Extract the [X, Y] coordinate from the center of the cell holding the provided text.  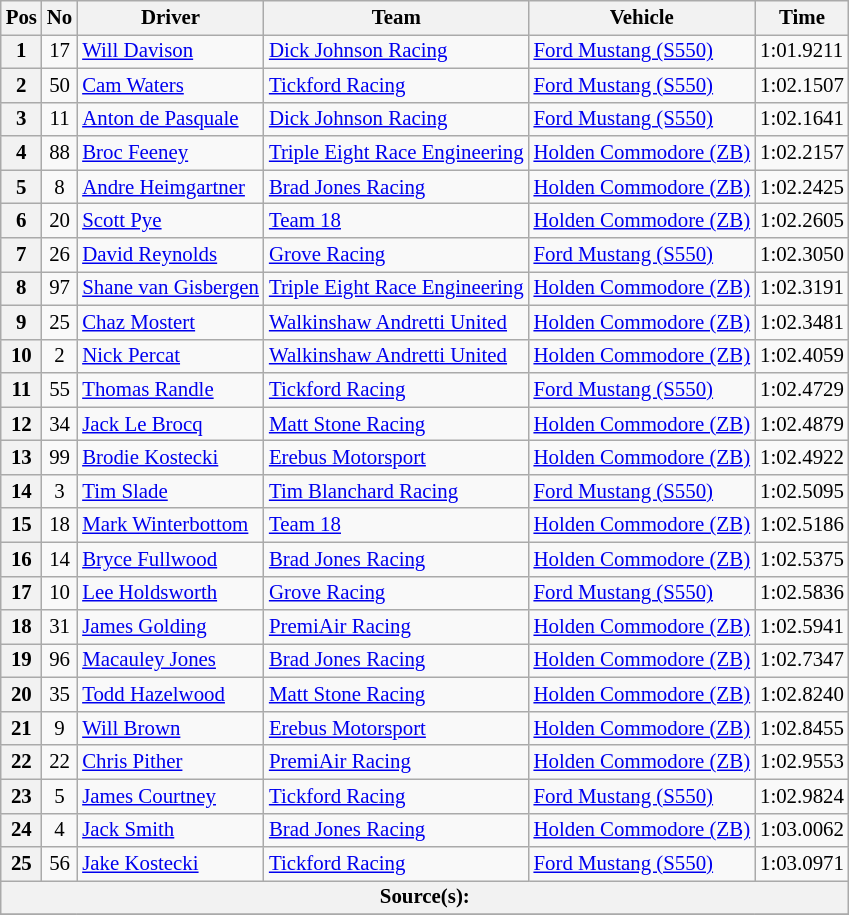
96 [60, 661]
1:02.2425 [802, 187]
1:03.0062 [802, 830]
55 [60, 390]
Chaz Mostert [170, 322]
Todd Hazelwood [170, 695]
1:02.5375 [802, 559]
26 [60, 255]
7 [22, 255]
1:02.2605 [802, 221]
1:02.3481 [802, 322]
1:02.5941 [802, 627]
1:03.0971 [802, 864]
Driver [170, 18]
Mark Winterbottom [170, 525]
1:02.1641 [802, 119]
16 [22, 559]
97 [60, 288]
Pos [22, 18]
Source(s): [425, 898]
Brodie Kostecki [170, 458]
1:02.9553 [802, 762]
1:02.1507 [802, 85]
Thomas Randle [170, 390]
1:02.5095 [802, 491]
19 [22, 661]
Jack Smith [170, 830]
6 [22, 221]
Time [802, 18]
Vehicle [642, 18]
Bryce Fullwood [170, 559]
15 [22, 525]
1:02.4059 [802, 356]
Cam Waters [170, 85]
1:02.5836 [802, 593]
Jack Le Brocq [170, 424]
David Reynolds [170, 255]
1:02.4729 [802, 390]
Shane van Gisbergen [170, 288]
No [60, 18]
1:02.3191 [802, 288]
31 [60, 627]
1:02.4922 [802, 458]
1 [22, 51]
24 [22, 830]
Andre Heimgartner [170, 187]
34 [60, 424]
1:01.9211 [802, 51]
56 [60, 864]
1:02.5186 [802, 525]
13 [22, 458]
35 [60, 695]
Broc Feeney [170, 153]
1:02.3050 [802, 255]
Will Brown [170, 728]
1:02.2157 [802, 153]
Anton de Pasquale [170, 119]
1:02.7347 [802, 661]
Chris Pither [170, 762]
Nick Percat [170, 356]
Will Davison [170, 51]
Team [396, 18]
1:02.9824 [802, 796]
12 [22, 424]
Tim Slade [170, 491]
88 [60, 153]
Macauley Jones [170, 661]
99 [60, 458]
1:02.4879 [802, 424]
1:02.8240 [802, 695]
1:02.8455 [802, 728]
50 [60, 85]
Jake Kostecki [170, 864]
23 [22, 796]
21 [22, 728]
James Courtney [170, 796]
Tim Blanchard Racing [396, 491]
Lee Holdsworth [170, 593]
Scott Pye [170, 221]
James Golding [170, 627]
